For the text-containing cell, return its midpoint in [X, Y] coordinate format. 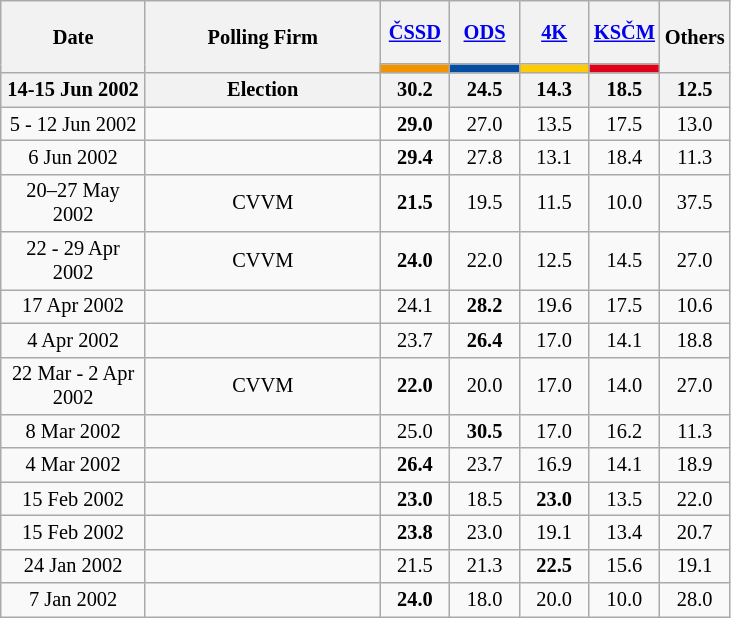
18.4 [624, 157]
22 Mar - 2 Apr 2002 [74, 386]
25.0 [415, 431]
17 Apr 2002 [74, 306]
16.9 [554, 465]
Others [695, 36]
ODS [485, 32]
27.8 [485, 157]
14.5 [624, 261]
19.5 [485, 203]
13.0 [695, 124]
4K [554, 32]
24.5 [485, 90]
29.4 [415, 157]
8 Mar 2002 [74, 431]
23.8 [415, 532]
13.1 [554, 157]
30.2 [415, 90]
14.0 [624, 386]
4 Apr 2002 [74, 340]
22.5 [554, 566]
6 Jun 2002 [74, 157]
11.5 [554, 203]
28.2 [485, 306]
24 Jan 2002 [74, 566]
Election [262, 90]
14-15 Jun 2002 [74, 90]
10.6 [695, 306]
16.2 [624, 431]
Date [74, 36]
29.0 [415, 124]
4 Mar 2002 [74, 465]
24.1 [415, 306]
20.7 [695, 532]
18.8 [695, 340]
18.9 [695, 465]
28.0 [695, 600]
7 Jan 2002 [74, 600]
20–27 May 2002 [74, 203]
37.5 [695, 203]
30.5 [485, 431]
Polling Firm [262, 36]
15.6 [624, 566]
14.3 [554, 90]
13.4 [624, 532]
22 - 29 Apr 2002 [74, 261]
19.6 [554, 306]
21.3 [485, 566]
ČSSD [415, 32]
18.0 [485, 600]
KSČM [624, 32]
5 - 12 Jun 2002 [74, 124]
